Output the [X, Y] coordinate of the center of the cell containing the given text.  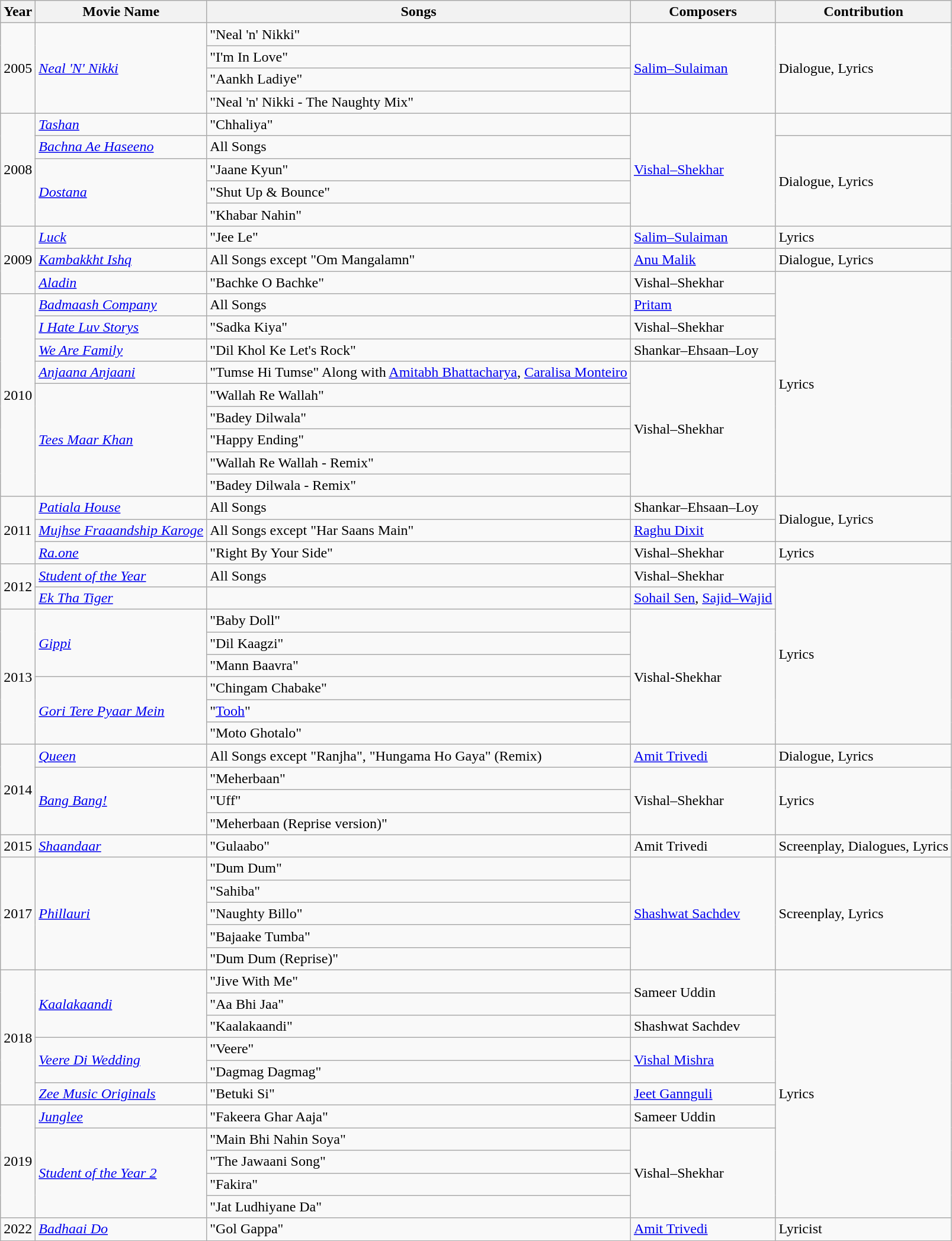
Phillauri [121, 913]
"Jive With Me" [419, 981]
Mujhse Fraaandship Karoge [121, 530]
Songs [419, 12]
"Jee Le" [419, 237]
Vishal-Shekhar [703, 676]
"Dum Dum" [419, 868]
Anjaana Anjaani [121, 373]
"Jaane Kyun" [419, 169]
"Jat Ludhiyane Da" [419, 1207]
"Neal 'n' Nikki" [419, 34]
"Fakira" [419, 1184]
Veere Di Wedding [121, 1060]
"Dum Dum (Reprise)" [419, 958]
2022 [18, 1229]
"Tumse Hi Tumse" Along with Amitabh Bhattacharya, Caralisa Monteiro [419, 373]
Jeet Gannguli [703, 1094]
"Baby Doll" [419, 620]
"Badey Dilwala - Remix" [419, 485]
Junglee [121, 1117]
"Uff" [419, 801]
Patiala House [121, 508]
"Chhaliya" [419, 124]
"Sahiba" [419, 891]
Neal 'N' Nikki [121, 68]
"Happy Ending" [419, 440]
Badmaash Company [121, 305]
"Gulaabo" [419, 846]
"Dil Kaagzi" [419, 643]
Gippi [121, 643]
Kambakkht Ishq [121, 259]
Anu Malik [703, 259]
"Naughty Billo" [419, 913]
"The Jawaani Song" [419, 1162]
"Khabar Nahin" [419, 214]
We Are Family [121, 350]
Tashan [121, 124]
Contribution [864, 12]
"Badey Dilwala" [419, 418]
2010 [18, 396]
"Betuki Si" [419, 1094]
All Songs except "Ranjha", "Hungama Ho Gaya" (Remix) [419, 756]
2012 [18, 586]
Screenplay, Lyrics [864, 913]
2005 [18, 68]
"Bachke O Bachke" [419, 283]
I Hate Luv Storys [121, 328]
Screenplay, Dialogues, Lyrics [864, 846]
"Wallah Re Wallah - Remix" [419, 463]
2009 [18, 259]
"Sadka Kiya" [419, 328]
Dostana [121, 192]
Movie Name [121, 12]
2008 [18, 169]
"Chingam Chabake" [419, 688]
"Veere" [419, 1049]
Sohail Sen, Sajid–Wajid [703, 598]
"Moto Ghotalo" [419, 733]
Aladin [121, 283]
Badhaai Do [121, 1229]
All Songs except "Om Mangalamn" [419, 259]
"Tooh" [419, 711]
"Kaalakaandi" [419, 1027]
"Aa Bhi Jaa" [419, 1004]
Year [18, 12]
"Meherbaan (Reprise version)" [419, 823]
Zee Music Originals [121, 1094]
"Shut Up & Bounce" [419, 192]
2014 [18, 790]
Pritam [703, 305]
"Meherbaan" [419, 778]
2015 [18, 846]
"Main Bhi Nahin Soya" [419, 1139]
Student of the Year 2 [121, 1173]
Kaalakaandi [121, 1003]
Composers [703, 12]
All Songs except "Har Saans Main" [419, 530]
"Aankh Ladiye" [419, 79]
Queen [121, 756]
"Mann Baavra" [419, 666]
2018 [18, 1037]
Bachna Ae Haseeno [121, 147]
Luck [121, 237]
Gori Tere Pyaar Mein [121, 711]
Student of the Year [121, 575]
"Neal 'n' Nikki - The Naughty Mix" [419, 102]
"Right By Your Side" [419, 553]
Lyricist [864, 1229]
"Dil Khol Ke Let's Rock" [419, 350]
"Gol Gappa" [419, 1229]
"Fakeera Ghar Aaja" [419, 1117]
Raghu Dixit [703, 530]
2013 [18, 676]
"Bajaake Tumba" [419, 936]
Tees Maar Khan [121, 440]
Shaandaar [121, 846]
"I'm In Love" [419, 57]
"Wallah Re Wallah" [419, 395]
Vishal Mishra [703, 1060]
Bang Bang! [121, 801]
Ra.one [121, 553]
2011 [18, 530]
"Dagmag Dagmag" [419, 1072]
2019 [18, 1162]
Ek Tha Tiger [121, 598]
2017 [18, 913]
